Locate the cell with the specified text and output its [x, y] center coordinate. 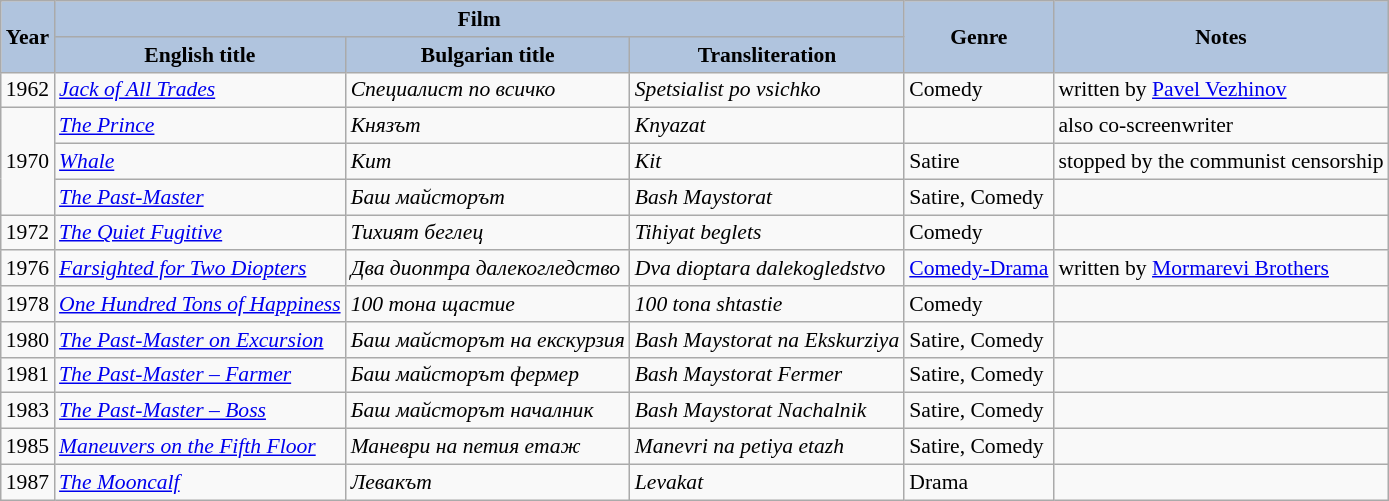
Knyazat [768, 126]
The Past-Master on Excursion [200, 340]
stopped by the communist censorship [1220, 162]
1983 [28, 411]
Тихият беглец [488, 233]
Levakat [768, 482]
Специалист по всичко [488, 90]
Bash Maystorat Nachalnik [768, 411]
Genre [978, 36]
Satire [978, 162]
One Hundred Tons of Happiness [200, 304]
Transliteration [768, 55]
Jack of All Trades [200, 90]
1981 [28, 375]
Notes [1220, 36]
written by Mormarevi Brothers [1220, 269]
Князът [488, 126]
The Quiet Fugitive [200, 233]
The Past-Master [200, 197]
Баш майсторът фермер [488, 375]
Маневри на петия етаж [488, 447]
written by Pavel Vezhinov [1220, 90]
Farsighted for Two Diopters [200, 269]
100 тона щастие [488, 304]
Bash Maystorat [768, 197]
The Past-Master – Farmer [200, 375]
1985 [28, 447]
1978 [28, 304]
Whale [200, 162]
Film [479, 19]
The Prince [200, 126]
Левакът [488, 482]
1980 [28, 340]
Баш майсторът на екскурзия [488, 340]
100 tona shtastie [768, 304]
Два диоптра далекогледство [488, 269]
Maneuvers on the Fifth Floor [200, 447]
1987 [28, 482]
Баш майсторът [488, 197]
also co-screenwriter [1220, 126]
The Mooncalf [200, 482]
Bash Maystorat Fermer [768, 375]
English title [200, 55]
Баш майсторът началник [488, 411]
Year [28, 36]
Drama [978, 482]
Spetsialist po vsichko [768, 90]
Kit [768, 162]
1970 [28, 162]
1962 [28, 90]
Кит [488, 162]
Bulgarian title [488, 55]
The Past-Master – Boss [200, 411]
Tihiyat beglets [768, 233]
1972 [28, 233]
Bash Maystorat na Ekskurziya [768, 340]
Dva dioptara dalekogledstvo [768, 269]
1976 [28, 269]
Comedy-Drama [978, 269]
Manevri na petiya etazh [768, 447]
